Scan for the cell matching the given text and deliver its [X, Y] coordinate at center. 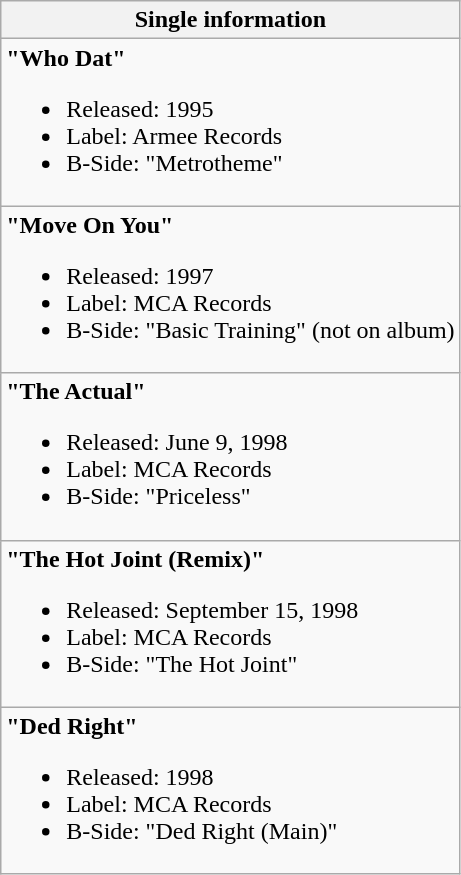
Single information [230, 20]
"Ded Right"Released: 1998Label: MCA RecordsB-Side: "Ded Right (Main)" [230, 790]
"The Hot Joint (Remix)"Released: September 15, 1998Label: MCA RecordsB-Side: "The Hot Joint" [230, 624]
"Who Dat"Released: 1995Label: Armee RecordsB-Side: "Metrotheme" [230, 122]
"Move On You"Released: 1997Label: MCA RecordsB-Side: "Basic Training" (not on album) [230, 290]
"The Actual"Released: June 9, 1998Label: MCA RecordsB-Side: "Priceless" [230, 456]
